Search for the cell housing the specified text and yield its [X, Y] center coordinate. 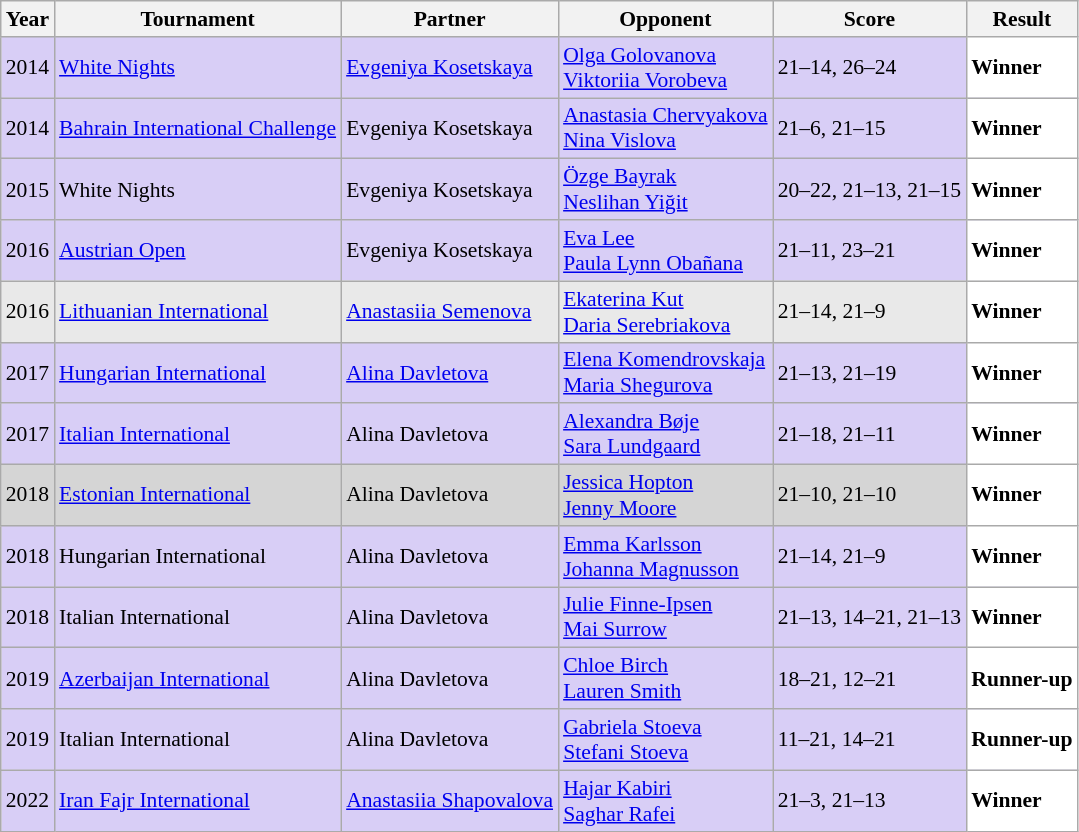
21–13, 14–21, 21–13 [870, 618]
Iran Fajr International [198, 800]
Alexandra Bøje Sara Lundgaard [666, 434]
Eva Lee Paula Lynn Obañana [666, 250]
Julie Finne-Ipsen Mai Surrow [666, 618]
Emma Karlsson Johanna Magnusson [666, 556]
Estonian International [198, 496]
Bahrain International Challenge [198, 128]
Austrian Open [198, 250]
20–22, 21–13, 21–15 [870, 190]
Year [28, 19]
Anastasia Chervyakova Nina Vislova [666, 128]
Gabriela Stoeva Stefani Stoeva [666, 740]
Score [870, 19]
Partner [450, 19]
Elena Komendrovskaja Maria Shegurova [666, 372]
Azerbaijan International [198, 678]
Opponent [666, 19]
Tournament [198, 19]
Hajar Kabiri Saghar Rafei [666, 800]
21–14, 26–24 [870, 68]
Result [1022, 19]
2022 [28, 800]
Özge Bayrak Neslihan Yiğit [666, 190]
Ekaterina Kut Daria Serebriakova [666, 312]
21–18, 21–11 [870, 434]
18–21, 12–21 [870, 678]
Lithuanian International [198, 312]
Chloe Birch Lauren Smith [666, 678]
2015 [28, 190]
21–13, 21–19 [870, 372]
21–10, 21–10 [870, 496]
Anastasiia Shapovalova [450, 800]
Anastasiia Semenova [450, 312]
21–3, 21–13 [870, 800]
11–21, 14–21 [870, 740]
21–6, 21–15 [870, 128]
Jessica Hopton Jenny Moore [666, 496]
Olga Golovanova Viktoriia Vorobeva [666, 68]
21–11, 23–21 [870, 250]
